Locate the cell with the specified text and output its [X, Y] center coordinate. 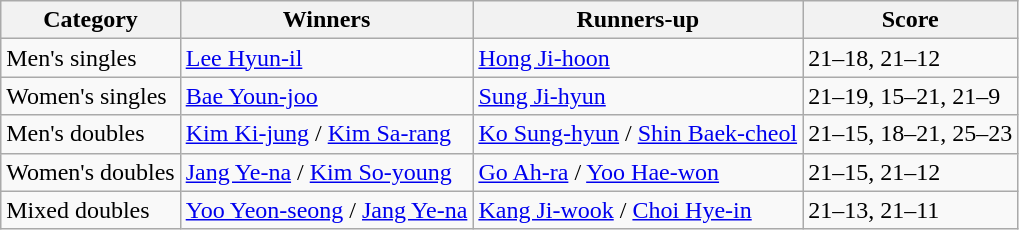
21–19, 15–21, 21–9 [910, 96]
Kang Ji-wook / Choi Hye-in [638, 210]
Women's singles [90, 96]
Men's doubles [90, 134]
Lee Hyun-il [326, 58]
Sung Ji-hyun [638, 96]
Jang Ye-na / Kim So-young [326, 172]
Category [90, 20]
21–15, 18–21, 25–23 [910, 134]
21–15, 21–12 [910, 172]
Ko Sung-hyun / Shin Baek-cheol [638, 134]
21–13, 21–11 [910, 210]
Winners [326, 20]
Runners-up [638, 20]
Go Ah-ra / Yoo Hae-won [638, 172]
Score [910, 20]
Mixed doubles [90, 210]
21–18, 21–12 [910, 58]
Yoo Yeon-seong / Jang Ye-na [326, 210]
Men's singles [90, 58]
Hong Ji-hoon [638, 58]
Kim Ki-jung / Kim Sa-rang [326, 134]
Bae Youn-joo [326, 96]
Women's doubles [90, 172]
